Capture the cell that displays the provided text and extract its [x, y] central coordinate. 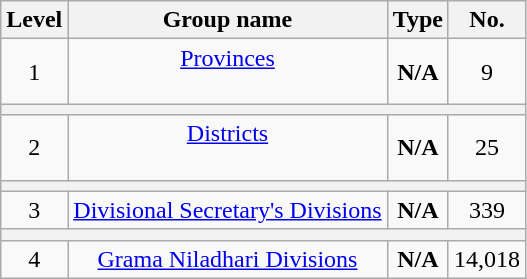
Grama Niladhari Divisions [228, 259]
Level [34, 20]
Type [418, 20]
2 [34, 148]
25 [486, 148]
1 [34, 72]
Provinces [228, 72]
3 [34, 210]
No. [486, 20]
4 [34, 259]
Districts [228, 148]
Divisional Secretary's Divisions [228, 210]
9 [486, 72]
339 [486, 210]
Group name [228, 20]
14,018 [486, 259]
